For the text-containing cell, return its midpoint in (X, Y) coordinate format. 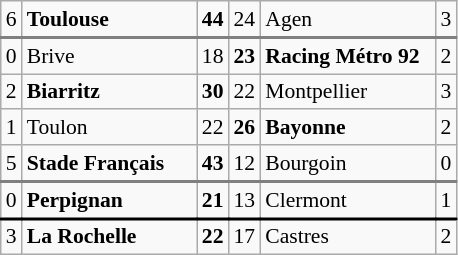
Castres (348, 237)
6 (12, 19)
Bourgoin (348, 163)
18 (213, 56)
44 (213, 19)
Bayonne (348, 128)
Montpellier (348, 92)
17 (245, 237)
Racing Métro 92 (348, 56)
12 (245, 163)
Agen (348, 19)
43 (213, 163)
Clermont (348, 200)
Toulon (110, 128)
13 (245, 200)
Biarritz (110, 92)
21 (213, 200)
26 (245, 128)
24 (245, 19)
Stade Français (110, 163)
Brive (110, 56)
Toulouse (110, 19)
Perpignan (110, 200)
30 (213, 92)
5 (12, 163)
23 (245, 56)
La Rochelle (110, 237)
